Determine the [x, y] coordinate at the center of the cell enclosing the given text.  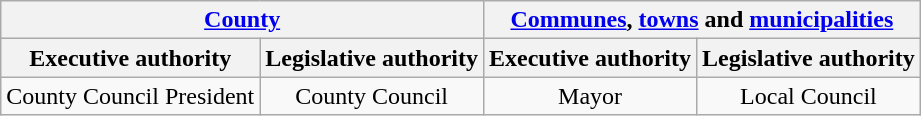
County Council President [130, 96]
Mayor [590, 96]
County [242, 20]
Local Council [809, 96]
County Council [372, 96]
Communes, towns and municipalities [702, 20]
